For the text-containing cell, return its midpoint in (X, Y) coordinate format. 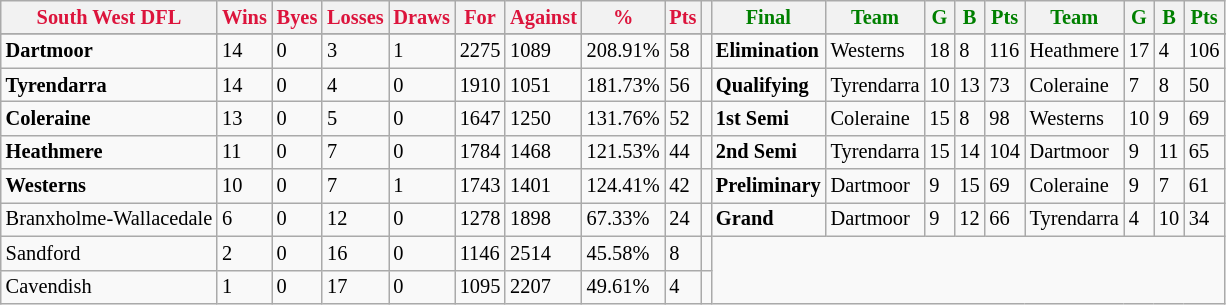
16 (355, 253)
1468 (544, 152)
2275 (480, 51)
Wins (244, 17)
1743 (480, 186)
131.76% (624, 118)
5 (355, 118)
Losses (355, 17)
18 (939, 51)
6 (244, 219)
56 (682, 85)
73 (1005, 85)
1401 (544, 186)
1647 (480, 118)
Cavendish (109, 287)
42 (682, 186)
124.41% (624, 186)
52 (682, 118)
49.61% (624, 287)
2207 (544, 287)
116 (1005, 51)
Qualifying (768, 85)
Sandford (109, 253)
1089 (544, 51)
% (624, 17)
2 (244, 253)
Against (544, 17)
Grand (768, 219)
106 (1204, 51)
For (480, 17)
66 (1005, 219)
Preliminary (768, 186)
1278 (480, 219)
61 (1204, 186)
1250 (544, 118)
65 (1204, 152)
1st Semi (768, 118)
208.91% (624, 51)
24 (682, 219)
50 (1204, 85)
Elimination (768, 51)
1095 (480, 287)
3 (355, 51)
67.33% (624, 219)
Branxholme-Wallacedale (109, 219)
Draws (421, 17)
1898 (544, 219)
1910 (480, 85)
1146 (480, 253)
121.53% (624, 152)
1784 (480, 152)
181.73% (624, 85)
98 (1005, 118)
2nd Semi (768, 152)
1051 (544, 85)
2514 (544, 253)
45.58% (624, 253)
Final (768, 17)
104 (1005, 152)
44 (682, 152)
58 (682, 51)
Byes (297, 17)
34 (1204, 219)
South West DFL (109, 17)
